Return [X, Y] of the center of cell containing provided text 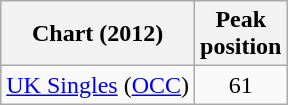
Peakposition [241, 34]
61 [241, 85]
UK Singles (OCC) [98, 85]
Chart (2012) [98, 34]
